Provide the [x, y] coordinate of the cell's center where the given text is located.  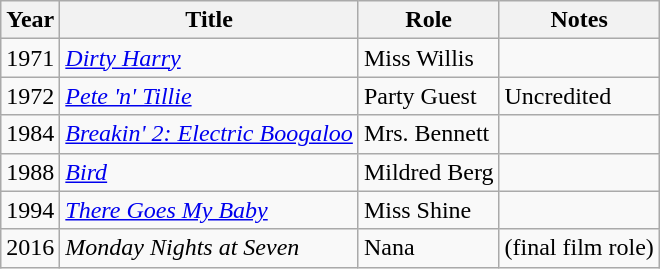
Mildred Berg [428, 172]
Dirty Harry [210, 58]
Nana [428, 248]
Role [428, 20]
2016 [30, 248]
Mrs. Bennett [428, 134]
Breakin' 2: Electric Boogaloo [210, 134]
Monday Nights at Seven [210, 248]
1971 [30, 58]
Uncredited [579, 96]
Bird [210, 172]
1994 [30, 210]
Pete 'n' Tillie [210, 96]
1972 [30, 96]
1988 [30, 172]
1984 [30, 134]
Party Guest [428, 96]
Year [30, 20]
Notes [579, 20]
Miss Willis [428, 58]
There Goes My Baby [210, 210]
Title [210, 20]
(final film role) [579, 248]
Miss Shine [428, 210]
